Extract the [X, Y] coordinate from the center of the cell holding the provided text.  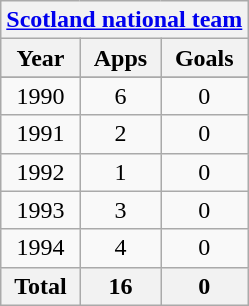
Scotland national team [124, 20]
1993 [40, 210]
1 [120, 172]
1991 [40, 134]
Apps [120, 58]
Goals [204, 58]
1994 [40, 248]
1992 [40, 172]
16 [120, 286]
3 [120, 210]
1990 [40, 96]
Total [40, 286]
6 [120, 96]
4 [120, 248]
Year [40, 58]
2 [120, 134]
